Search for the cell housing the specified text and yield its [X, Y] center coordinate. 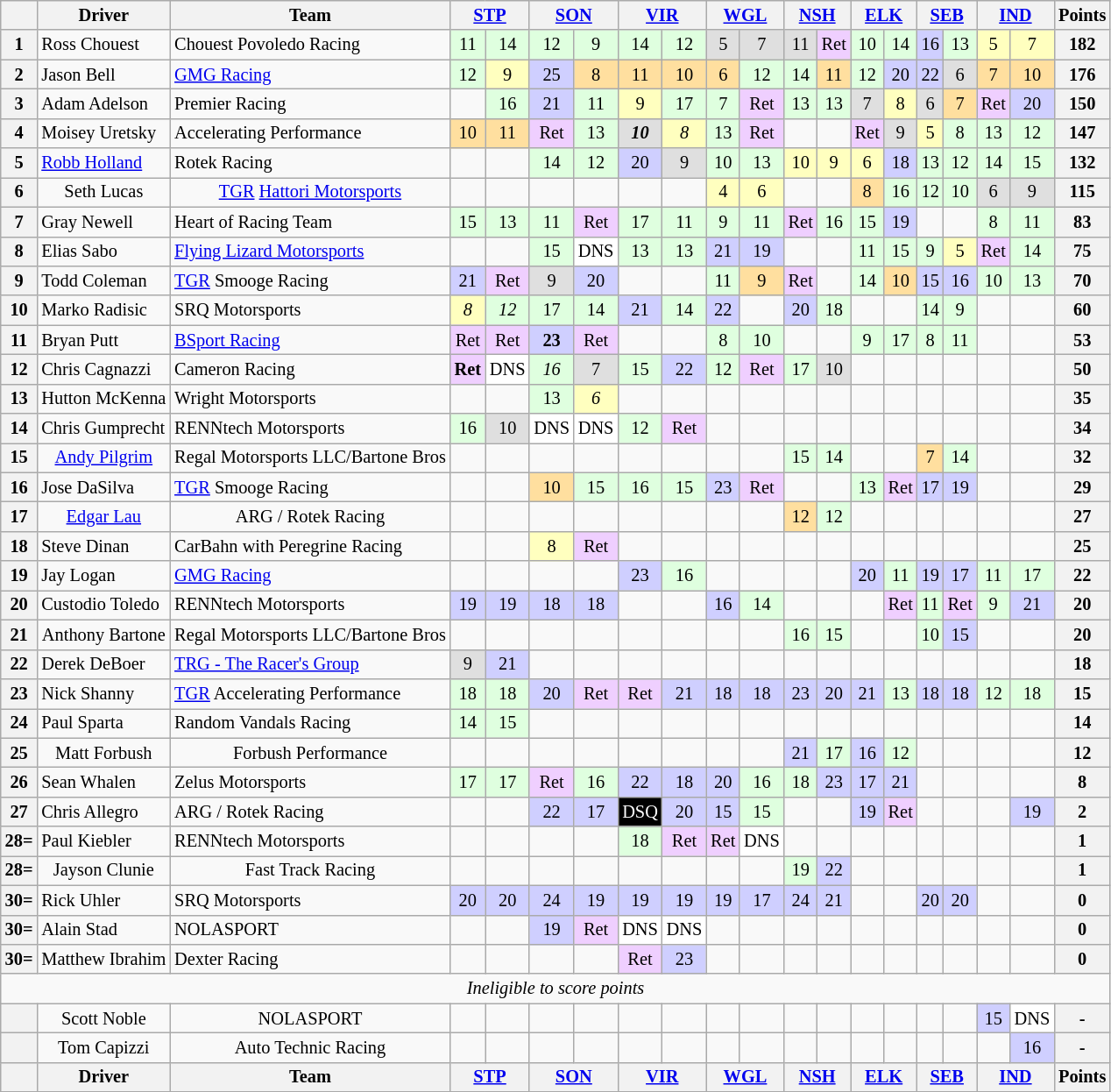
83 [1082, 222]
Jason Bell [103, 74]
Nick Shanny [103, 693]
Scott Noble [103, 1018]
Random Vandals Racing [310, 723]
176 [1082, 74]
Rotek Racing [310, 163]
Paul Sparta [103, 723]
Tom Capizzi [103, 1047]
Premier Racing [310, 103]
Ineligible to score points [555, 989]
Jay Logan [103, 576]
Forbush Performance [310, 753]
Rick Uhler [103, 900]
Chris Gumprecht [103, 429]
182 [1082, 45]
Jayson Clunie [103, 870]
Steve Dinan [103, 546]
Robb Holland [103, 163]
Matt Forbush [103, 753]
Heart of Racing Team [310, 222]
TRG - The Racer's Group [310, 664]
Marko Radisic [103, 310]
29 [1082, 487]
60 [1082, 310]
Chris Allegro [103, 812]
3 [19, 103]
Todd Coleman [103, 280]
Elias Sabo [103, 252]
35 [1082, 399]
Adam Adelson [103, 103]
TGR Hattori Motorsports [310, 192]
Anthony Bartone [103, 635]
Seth Lucas [103, 192]
Alain Stad [103, 930]
34 [1082, 429]
50 [1082, 369]
Fast Track Racing [310, 870]
TGR Accelerating Performance [310, 693]
Gray Newell [103, 222]
32 [1082, 457]
Auto Technic Racing [310, 1047]
Edgar Lau [103, 516]
150 [1082, 103]
Ross Chouest [103, 45]
Sean Whalen [103, 782]
Bryan Putt [103, 340]
Dexter Racing [310, 959]
BSport Racing [310, 340]
Hutton McKenna [103, 399]
Paul Kiebler [103, 841]
147 [1082, 133]
Custodio Toledo [103, 605]
Jose DaSilva [103, 487]
Chouest Povoledo Racing [310, 45]
115 [1082, 192]
26 [19, 782]
Wright Motorsports [310, 399]
Derek DeBoer [103, 664]
Flying Lizard Motorsports [310, 252]
75 [1082, 252]
Matthew Ibrahim [103, 959]
Moisey Uretsky [103, 133]
70 [1082, 280]
Chris Cagnazzi [103, 369]
Cameron Racing [310, 369]
132 [1082, 163]
53 [1082, 340]
DSQ [640, 812]
CarBahn with Peregrine Racing [310, 546]
Zelus Motorsports [310, 782]
Accelerating Performance [310, 133]
Andy Pilgrim [103, 457]
